Identify which cell holds the provided text, then report its (X, Y) central coordinate. 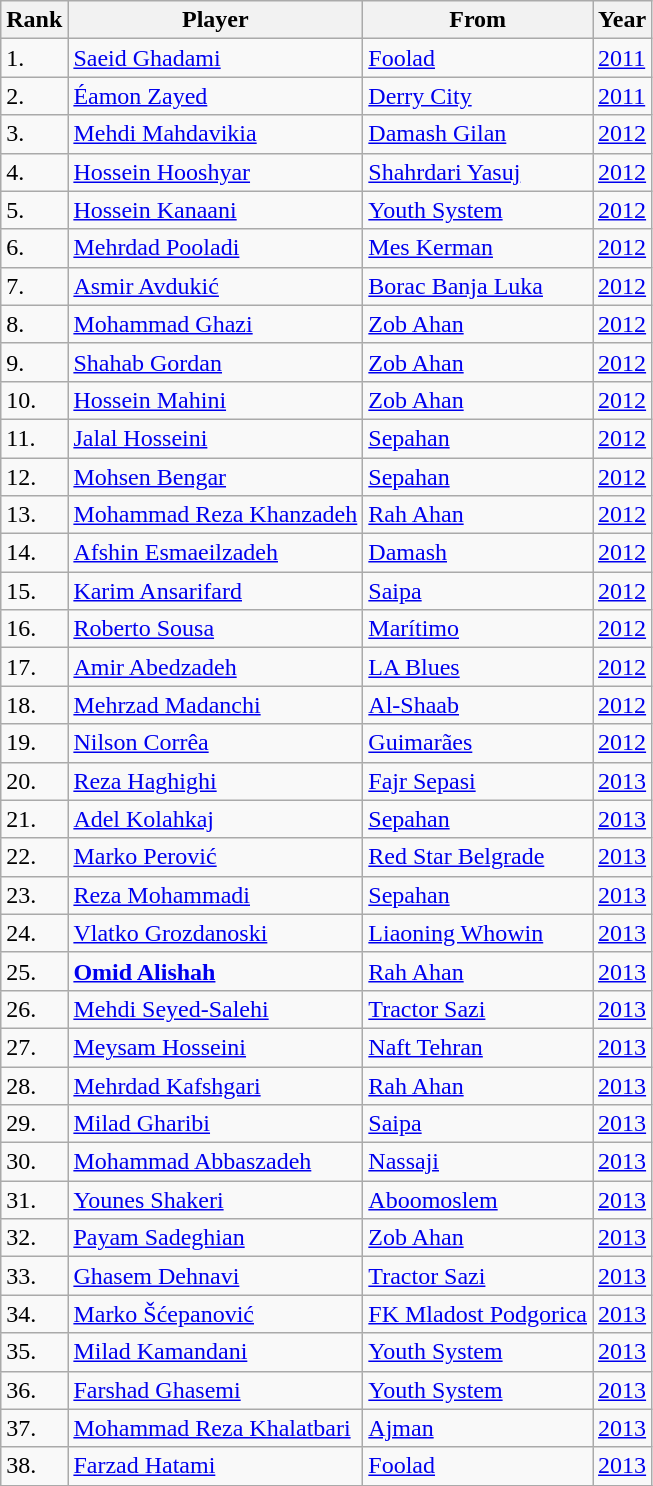
Ajman (478, 1428)
Rank (34, 20)
4. (34, 172)
28. (34, 1085)
Fajr Sepasi (478, 781)
6. (34, 248)
5. (34, 210)
20. (34, 781)
Al-Shaab (478, 705)
37. (34, 1428)
19. (34, 743)
34. (34, 1314)
24. (34, 933)
Amir Abedzadeh (216, 667)
10. (34, 400)
Damash (478, 553)
12. (34, 477)
3. (34, 134)
21. (34, 819)
Red Star Belgrade (478, 857)
FK Mladost Podgorica (478, 1314)
Aboomoslem (478, 1200)
Milad Kamandani (216, 1352)
Damash Gilan (478, 134)
14. (34, 553)
Mohammad Ghazi (216, 324)
Liaoning Whowin (478, 933)
Player (216, 20)
Saeid Ghadami (216, 58)
Asmir Avdukić (216, 286)
Younes Shakeri (216, 1200)
Guimarães (478, 743)
Farshad Ghasemi (216, 1390)
Hossein Mahini (216, 400)
Mehrdad Kafshgari (216, 1085)
36. (34, 1390)
35. (34, 1352)
Marko Perović (216, 857)
32. (34, 1238)
Marítimo (478, 629)
26. (34, 1009)
Omid Alishah (216, 971)
Éamon Zayed (216, 96)
Shahrdari Yasuj (478, 172)
18. (34, 705)
Year (622, 20)
Mehdi Mahdavikia (216, 134)
Payam Sadeghian (216, 1238)
Mehrdad Pooladi (216, 248)
From (478, 20)
Adel Kolahkaj (216, 819)
Mohammad Abbaszadeh (216, 1162)
27. (34, 1047)
Afshin Esmaeilzadeh (216, 553)
Milad Gharibi (216, 1124)
Shahab Gordan (216, 362)
Farzad Hatami (216, 1466)
Derry City (478, 96)
9. (34, 362)
15. (34, 591)
Karim Ansarifard (216, 591)
31. (34, 1200)
Mohsen Bengar (216, 477)
Mehrzad Madanchi (216, 705)
Ghasem Dehnavi (216, 1276)
25. (34, 971)
Naft Tehran (478, 1047)
Nilson Corrêa (216, 743)
11. (34, 438)
23. (34, 895)
Hossein Hooshyar (216, 172)
Hossein Kanaani (216, 210)
17. (34, 667)
2. (34, 96)
16. (34, 629)
Roberto Sousa (216, 629)
Reza Mohammadi (216, 895)
Reza Haghighi (216, 781)
Vlatko Grozdanoski (216, 933)
Borac Banja Luka (478, 286)
LA Blues (478, 667)
Mohammad Reza Khalatbari (216, 1428)
Meysam Hosseini (216, 1047)
38. (34, 1466)
8. (34, 324)
22. (34, 857)
Nassaji (478, 1162)
Mehdi Seyed-Salehi (216, 1009)
29. (34, 1124)
Marko Šćepanović (216, 1314)
Mes Kerman (478, 248)
Jalal Hosseini (216, 438)
Mohammad Reza Khanzadeh (216, 515)
33. (34, 1276)
13. (34, 515)
7. (34, 286)
1. (34, 58)
30. (34, 1162)
